Pinpoint the cell where the given text exists, returning its (X, Y) midpoint coordinate. 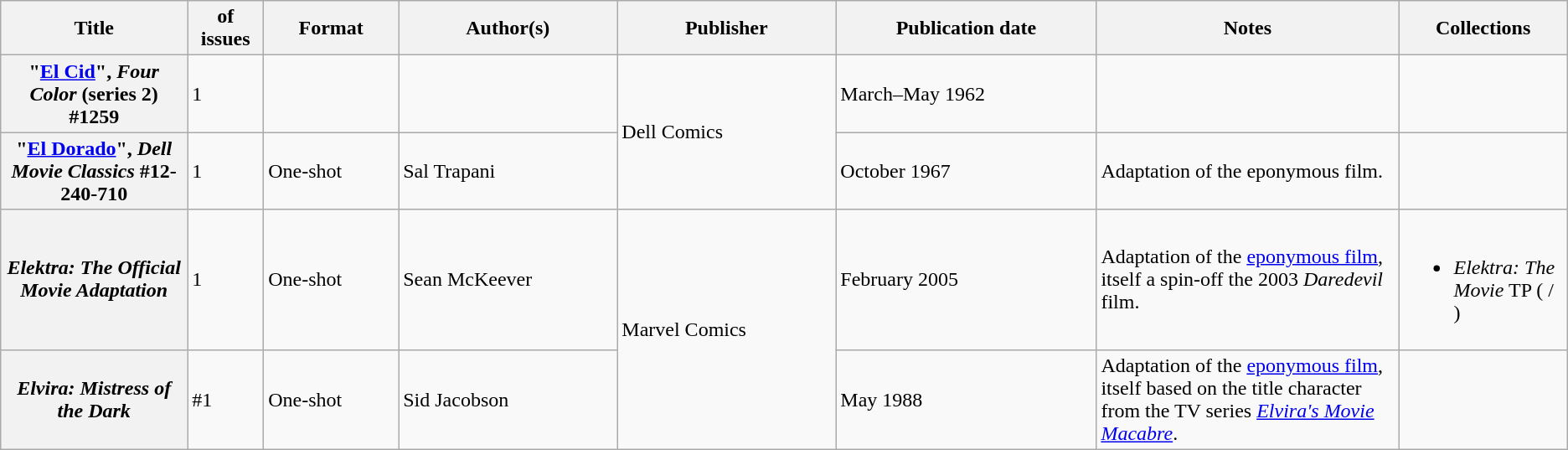
"El Dorado", Dell Movie Classics #12-240-710 (94, 171)
Title (94, 28)
Marvel Comics (727, 329)
Elektra: The Movie TP ( / ) (1483, 280)
Publication date (967, 28)
February 2005 (967, 280)
Dell Comics (727, 132)
Notes (1248, 28)
Sal Trapani (508, 171)
Adaptation of the eponymous film, itself based on the title character from the TV series Elvira's Movie Macabre. (1248, 399)
Format (332, 28)
Adaptation of the eponymous film. (1248, 171)
Sid Jacobson (508, 399)
Publisher (727, 28)
Adaptation of the eponymous film, itself a spin-off the 2003 Daredevil film. (1248, 280)
"El Cid", Four Color (series 2) #1259 (94, 94)
of issues (226, 28)
Collections (1483, 28)
Elvira: Mistress of the Dark (94, 399)
Author(s) (508, 28)
#1 (226, 399)
May 1988 (967, 399)
October 1967 (967, 171)
March–May 1962 (967, 94)
Sean McKeever (508, 280)
Elektra: The Official Movie Adaptation (94, 280)
